Detect which cell encompasses the target text, then output its (x, y) center coordinate. 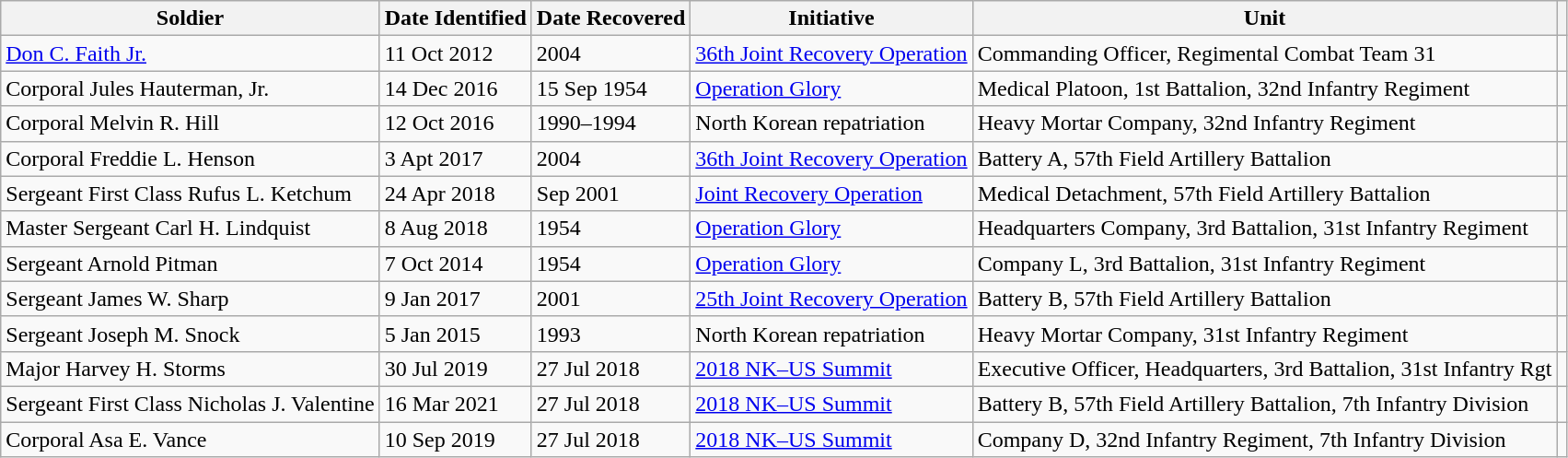
Corporal Jules Hauterman, Jr. (190, 88)
10 Sep 2019 (455, 440)
Date Identified (455, 18)
Executive Officer, Headquarters, 3rd Battalion, 31st Infantry Rgt (1265, 369)
Soldier (190, 18)
Medical Detachment, 57th Field Artillery Battalion (1265, 194)
Sergeant Joseph M. Snock (190, 334)
9 Jan 2017 (455, 299)
30 Jul 2019 (455, 369)
2001 (611, 299)
11 Oct 2012 (455, 53)
Corporal Asa E. Vance (190, 440)
24 Apr 2018 (455, 194)
1990–1994 (611, 123)
Company D, 32nd Infantry Regiment, 7th Infantry Division (1265, 440)
12 Oct 2016 (455, 123)
Sergeant First Class Nicholas J. Valentine (190, 404)
Initiative (831, 18)
Sep 2001 (611, 194)
Sergeant James W. Sharp (190, 299)
Company L, 3rd Battalion, 31st Infantry Regiment (1265, 264)
15 Sep 1954 (611, 88)
Battery B, 57th Field Artillery Battalion (1265, 299)
14 Dec 2016 (455, 88)
7 Oct 2014 (455, 264)
1993 (611, 334)
Corporal Freddie L. Henson (190, 159)
Sergeant Arnold Pitman (190, 264)
Heavy Mortar Company, 31st Infantry Regiment (1265, 334)
25th Joint Recovery Operation (831, 299)
Date Recovered (611, 18)
Battery A, 57th Field Artillery Battalion (1265, 159)
Corporal Melvin R. Hill (190, 123)
Master Sergeant Carl H. Lindquist (190, 229)
16 Mar 2021 (455, 404)
Commanding Officer, Regimental Combat Team 31 (1265, 53)
Major Harvey H. Storms (190, 369)
Medical Platoon, 1st Battalion, 32nd Infantry Regiment (1265, 88)
8 Aug 2018 (455, 229)
Headquarters Company, 3rd Battalion, 31st Infantry Regiment (1265, 229)
Heavy Mortar Company, 32nd Infantry Regiment (1265, 123)
Sergeant First Class Rufus L. Ketchum (190, 194)
Joint Recovery Operation (831, 194)
Battery B, 57th Field Artillery Battalion, 7th Infantry Division (1265, 404)
Unit (1265, 18)
5 Jan 2015 (455, 334)
Don C. Faith Jr. (190, 53)
3 Apt 2017 (455, 159)
